Output the (x, y) coordinate of the center of the cell containing the given text.  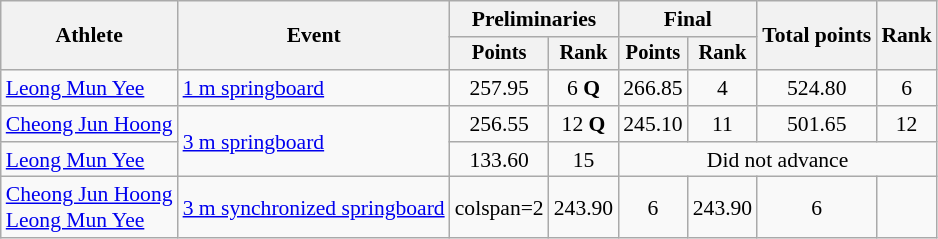
133.60 (500, 160)
501.65 (816, 124)
Did not advance (778, 160)
Athlete (90, 36)
Cheong Jun HoongLeong Mun Yee (90, 208)
266.85 (652, 88)
256.55 (500, 124)
Final (688, 19)
Total points (816, 36)
6 Q (584, 88)
12 (906, 124)
colspan=2 (500, 208)
Cheong Jun Hoong (90, 124)
1 m springboard (314, 88)
Preliminaries (534, 19)
3 m synchronized springboard (314, 208)
Event (314, 36)
11 (722, 124)
12 Q (584, 124)
257.95 (500, 88)
3 m springboard (314, 142)
245.10 (652, 124)
15 (584, 160)
524.80 (816, 88)
4 (722, 88)
